Return [X, Y] of the center of cell containing provided text 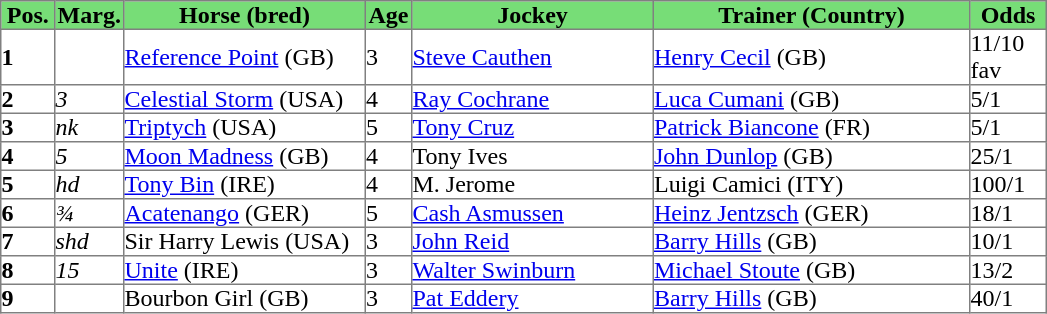
Celestial Storm (USA) [245, 99]
nk [90, 127]
Tony Ives [533, 156]
6 [28, 213]
Age [388, 15]
11/10 fav [1008, 57]
7 [28, 241]
Luigi Camici (ITY) [811, 184]
John Dunlop (GB) [811, 156]
Ray Cochrane [533, 99]
Patrick Biancone (FR) [811, 127]
Cash Asmussen [533, 213]
hd [90, 184]
Horse (bred) [245, 15]
Unite (IRE) [245, 270]
9 [28, 298]
8 [28, 270]
40/1 [1008, 298]
Henry Cecil (GB) [811, 57]
M. Jerome [533, 184]
100/1 [1008, 184]
25/1 [1008, 156]
Marg. [90, 15]
John Reid [533, 241]
Walter Swinburn [533, 270]
Triptych (USA) [245, 127]
Sir Harry Lewis (USA) [245, 241]
Steve Cauthen [533, 57]
Trainer (Country) [811, 15]
shd [90, 241]
Pat Eddery [533, 298]
2 [28, 99]
Luca Cumani (GB) [811, 99]
15 [90, 270]
Acatenango (GER) [245, 213]
Heinz Jentzsch (GER) [811, 213]
10/1 [1008, 241]
Tony Bin (IRE) [245, 184]
Odds [1008, 15]
Tony Cruz [533, 127]
18/1 [1008, 213]
Jockey [533, 15]
¾ [90, 213]
Reference Point (GB) [245, 57]
Moon Madness (GB) [245, 156]
Michael Stoute (GB) [811, 270]
13/2 [1008, 270]
Bourbon Girl (GB) [245, 298]
1 [28, 57]
Pos. [28, 15]
